Scan for the cell matching the given text and deliver its (x, y) coordinate at center. 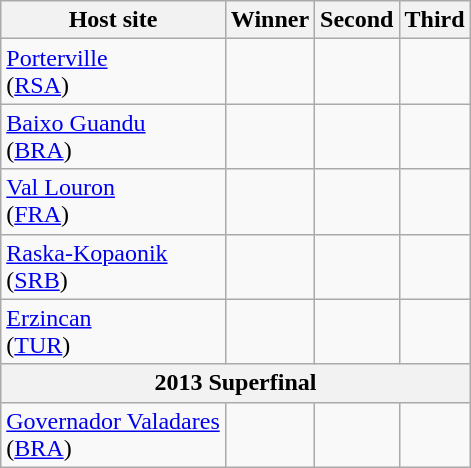
Val Louron (FRA) (114, 202)
Raska-Kopaonik (SRB) (114, 266)
Governador Valadares (BRA) (114, 434)
2013 Superfinal (236, 383)
Third (434, 20)
Winner (270, 20)
Second (357, 20)
Baixo Guandu (BRA) (114, 136)
Host site (114, 20)
Erzincan (TUR) (114, 332)
Porterville (RSA) (114, 72)
